Find where the given text appears and provide that cell's center as [X, Y] coordinate. 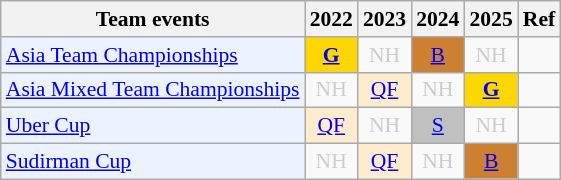
2024 [438, 19]
Ref [539, 19]
Uber Cup [153, 126]
2023 [384, 19]
S [438, 126]
2025 [490, 19]
Asia Team Championships [153, 55]
2022 [332, 19]
Asia Mixed Team Championships [153, 90]
Sudirman Cup [153, 162]
Team events [153, 19]
